Identify which cell holds the provided text, then report its (x, y) central coordinate. 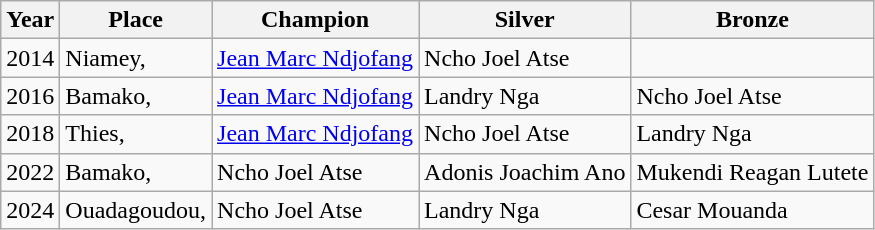
Adonis Joachim Ano (525, 172)
Mukendi Reagan Lutete (752, 172)
Silver (525, 20)
2014 (30, 58)
2016 (30, 96)
2018 (30, 134)
Thies, (136, 134)
Cesar Mouanda (752, 210)
Ouadagoudou, (136, 210)
2024 (30, 210)
2022 (30, 172)
Champion (316, 20)
Bronze (752, 20)
Year (30, 20)
Place (136, 20)
Niamey, (136, 58)
